Return the [x, y] coordinate for the center point of the cell that contains the specified text.  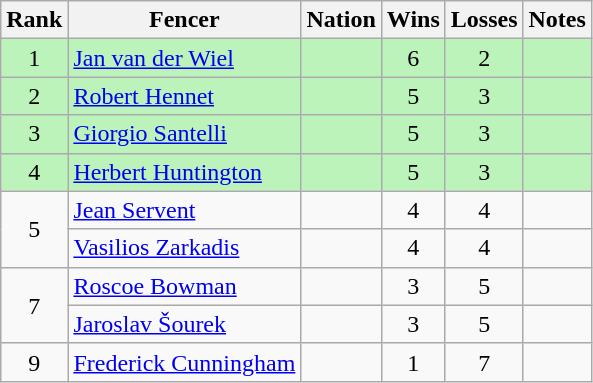
Wins [413, 20]
Losses [484, 20]
Nation [341, 20]
Jaroslav Šourek [184, 324]
9 [34, 362]
Rank [34, 20]
Frederick Cunningham [184, 362]
Jean Servent [184, 210]
Fencer [184, 20]
Giorgio Santelli [184, 134]
Robert Hennet [184, 96]
Notes [557, 20]
6 [413, 58]
Herbert Huntington [184, 172]
Vasilios Zarkadis [184, 248]
Jan van der Wiel [184, 58]
Roscoe Bowman [184, 286]
